Capture the cell that displays the provided text and extract its (X, Y) central coordinate. 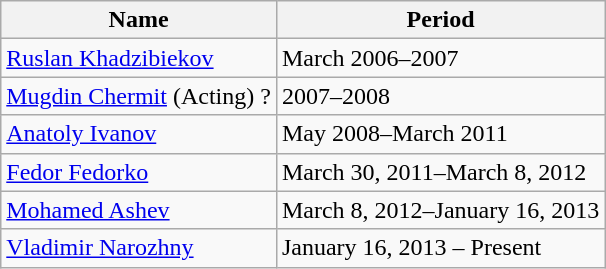
Fedor Fedorko (139, 172)
Name (139, 20)
Anatoly Ivanov (139, 134)
Ruslan Khadzibiekov (139, 58)
2007–2008 (440, 96)
May 2008–March 2011 (440, 134)
March 30, 2011–March 8, 2012 (440, 172)
March 2006–2007 (440, 58)
Period (440, 20)
March 8, 2012–January 16, 2013 (440, 210)
Vladimir Narozhny (139, 248)
Mohamed Ashev (139, 210)
January 16, 2013 – Present (440, 248)
Mugdin Chermit (Acting) ? (139, 96)
